Identify which cell holds the provided text, then report its (x, y) central coordinate. 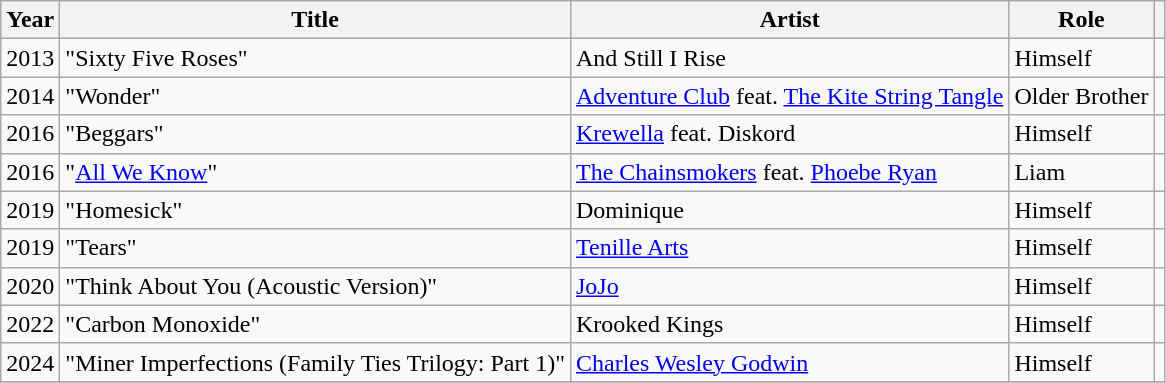
JoJo (789, 286)
"Miner Imperfections (Family Ties Trilogy: Part 1)" (316, 362)
"Think About You (Acoustic Version)" (316, 286)
And Still I Rise (789, 58)
Dominique (789, 210)
"Wonder" (316, 96)
2014 (30, 96)
Krooked Kings (789, 324)
Title (316, 20)
Role (1082, 20)
2013 (30, 58)
"Beggars" (316, 134)
"All We Know" (316, 172)
Older Brother (1082, 96)
2024 (30, 362)
Artist (789, 20)
Tenille Arts (789, 248)
Adventure Club feat. The Kite String Tangle (789, 96)
Year (30, 20)
The Chainsmokers feat. Phoebe Ryan (789, 172)
Liam (1082, 172)
"Sixty Five Roses" (316, 58)
Charles Wesley Godwin (789, 362)
Krewella feat. Diskord (789, 134)
2020 (30, 286)
"Homesick" (316, 210)
"Carbon Monoxide" (316, 324)
2022 (30, 324)
"Tears" (316, 248)
